Return the [x, y] coordinate for the center point of the cell that contains the specified text.  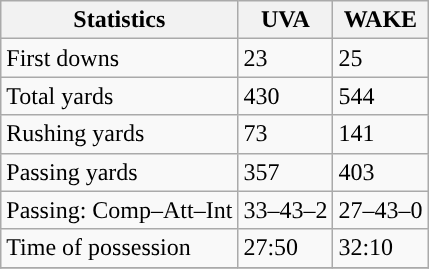
430 [286, 96]
Statistics [120, 20]
25 [380, 58]
UVA [286, 20]
27:50 [286, 248]
WAKE [380, 20]
Time of possession [120, 248]
Total yards [120, 96]
544 [380, 96]
First downs [120, 58]
357 [286, 172]
27–43–0 [380, 210]
Passing yards [120, 172]
73 [286, 134]
141 [380, 134]
Passing: Comp–Att–Int [120, 210]
23 [286, 58]
403 [380, 172]
33–43–2 [286, 210]
Rushing yards [120, 134]
32:10 [380, 248]
